For the text-containing cell, return its midpoint in [x, y] coordinate format. 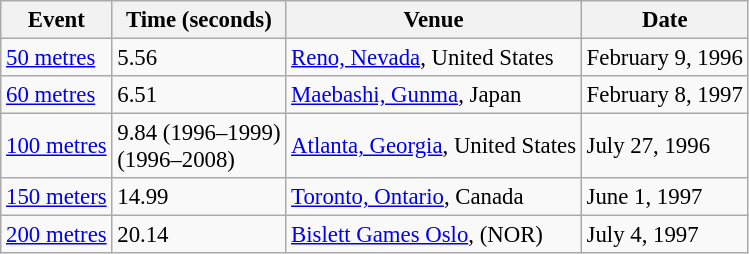
July 27, 1996 [664, 146]
9.84 (1996–1999) (1996–2008) [199, 146]
Event [56, 20]
6.51 [199, 95]
February 9, 1996 [664, 58]
Atlanta, Georgia, United States [434, 146]
5.56 [199, 58]
Bislett Games Oslo, (NOR) [434, 235]
14.99 [199, 197]
February 8, 1997 [664, 95]
150 meters [56, 197]
Reno, Nevada, United States [434, 58]
June 1, 1997 [664, 197]
July 4, 1997 [664, 235]
Venue [434, 20]
100 metres [56, 146]
Toronto, Ontario, Canada [434, 197]
50 metres [56, 58]
Time (seconds) [199, 20]
Date [664, 20]
Maebashi, Gunma, Japan [434, 95]
60 metres [56, 95]
200 metres [56, 235]
20.14 [199, 235]
